Return (X, Y) of the center of cell containing provided text 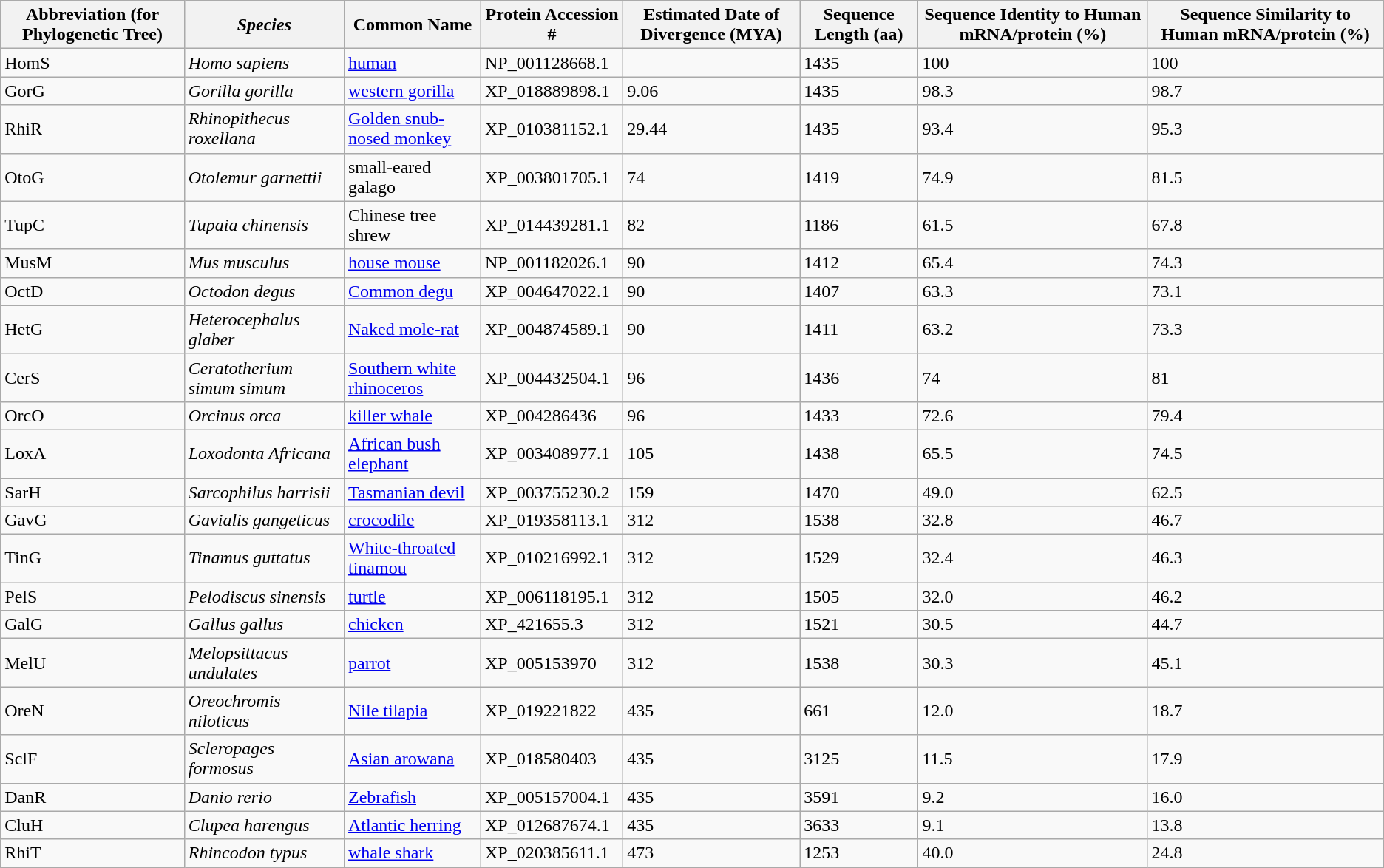
crocodile (413, 521)
XP_005157004.1 (552, 797)
Asian arowana (413, 759)
Pelodiscus sinensis (264, 597)
Sarcophilus harrisii (264, 492)
98.3 (1033, 91)
40.0 (1033, 853)
74.9 (1033, 177)
30.3 (1033, 662)
Ceratotherium simum simum (264, 377)
GavG (92, 521)
32.8 (1033, 521)
81.5 (1266, 177)
93.4 (1033, 129)
3591 (859, 797)
16.0 (1266, 797)
Tasmanian devil (413, 492)
LoxA (92, 454)
XP_012687674.1 (552, 825)
65.5 (1033, 454)
XP_019358113.1 (552, 521)
11.5 (1033, 759)
XP_006118195.1 (552, 597)
Tinamus guttatus (264, 559)
XP_018889898.1 (552, 91)
63.3 (1033, 291)
RhiR (92, 129)
1186 (859, 225)
GorG (92, 91)
small-eared galago (413, 177)
XP_003755230.2 (552, 492)
62.5 (1266, 492)
parrot (413, 662)
61.5 (1033, 225)
1407 (859, 291)
chicken (413, 625)
Chinese tree shrew (413, 225)
Gallus gallus (264, 625)
PelS (92, 597)
CluH (92, 825)
95.3 (1266, 129)
XP_010381152.1 (552, 129)
32.4 (1033, 559)
OctD (92, 291)
OreN (92, 711)
Clupea harengus (264, 825)
Oreochromis niloticus (264, 711)
67.8 (1266, 225)
killer whale (413, 416)
XP_004874589.1 (552, 330)
12.0 (1033, 711)
81 (1266, 377)
1419 (859, 177)
159 (711, 492)
Sequence Identity to Human mRNA/protein (%) (1033, 25)
Species (264, 25)
XP_004286436 (552, 416)
1253 (859, 853)
White-throated tinamou (413, 559)
Abbreviation (for Phylogenetic Tree) (92, 25)
Danio rerio (264, 797)
9.06 (711, 91)
3633 (859, 825)
49.0 (1033, 492)
Gorilla gorilla (264, 91)
whale shark (413, 853)
XP_018580403 (552, 759)
1529 (859, 559)
Loxodonta Africana (264, 454)
XP_019221822 (552, 711)
1411 (859, 330)
Sequence Length (aa) (859, 25)
30.5 (1033, 625)
98.7 (1266, 91)
SclF (92, 759)
XP_003408977.1 (552, 454)
1505 (859, 597)
TupC (92, 225)
29.44 (711, 129)
Protein Accession # (552, 25)
XP_421655.3 (552, 625)
Orcinus orca (264, 416)
Golden snub-nosed monkey (413, 129)
XP_005153970 (552, 662)
XP_004432504.1 (552, 377)
1412 (859, 263)
73.3 (1266, 330)
46.2 (1266, 597)
1438 (859, 454)
Southern white rhinoceros (413, 377)
NP_001182026.1 (552, 263)
18.7 (1266, 711)
44.7 (1266, 625)
MelU (92, 662)
NP_001128668.1 (552, 63)
SarH (92, 492)
1521 (859, 625)
OtoG (92, 177)
1436 (859, 377)
73.1 (1266, 291)
24.8 (1266, 853)
RhiT (92, 853)
Tupaia chinensis (264, 225)
Heterocephalus glaber (264, 330)
72.6 (1033, 416)
17.9 (1266, 759)
Naked mole-rat (413, 330)
western gorilla (413, 91)
Otolemur garnettii (264, 177)
3125 (859, 759)
Rhincodon typus (264, 853)
63.2 (1033, 330)
473 (711, 853)
human (413, 63)
13.8 (1266, 825)
46.3 (1266, 559)
DanR (92, 797)
1470 (859, 492)
Gavialis gangeticus (264, 521)
HomS (92, 63)
Common Name (413, 25)
XP_004647022.1 (552, 291)
Zebrafish (413, 797)
XP_020385611.1 (552, 853)
XP_014439281.1 (552, 225)
OrcO (92, 416)
45.1 (1266, 662)
79.4 (1266, 416)
house mouse (413, 263)
XP_010216992.1 (552, 559)
XP_003801705.1 (552, 177)
turtle (413, 597)
82 (711, 225)
32.0 (1033, 597)
Octodon degus (264, 291)
Common degu (413, 291)
9.1 (1033, 825)
74.5 (1266, 454)
GalG (92, 625)
Mus musculus (264, 263)
HetG (92, 330)
65.4 (1033, 263)
CerS (92, 377)
Atlantic herring (413, 825)
TinG (92, 559)
Sequence Similarity to Human mRNA/protein (%) (1266, 25)
Melopsittacus undulates (264, 662)
Scleropages formosus (264, 759)
105 (711, 454)
Nile tilapia (413, 711)
1433 (859, 416)
46.7 (1266, 521)
MusM (92, 263)
Rhinopithecus roxellana (264, 129)
Homo sapiens (264, 63)
74.3 (1266, 263)
661 (859, 711)
9.2 (1033, 797)
Estimated Date of Divergence (MYA) (711, 25)
African bush elephant (413, 454)
